For the text-containing cell, return its midpoint in [X, Y] coordinate format. 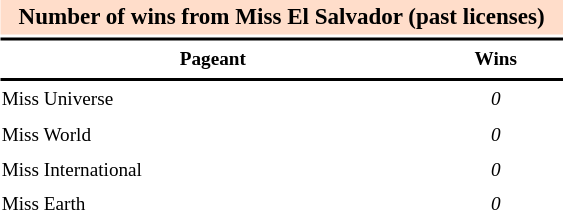
Miss World [212, 135]
Miss Universe [212, 101]
Number of wins from Miss El Salvador (past licenses) [282, 18]
Pageant [212, 60]
Miss International [212, 170]
Wins [496, 60]
